Determine the [X, Y] coordinate at the center of the cell enclosing the given text.  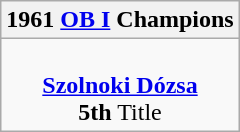
Szolnoki Dózsa5th Title [120, 85]
1961 OB I Champions [120, 20]
